Output the [x, y] coordinate of the center of the cell containing the given text.  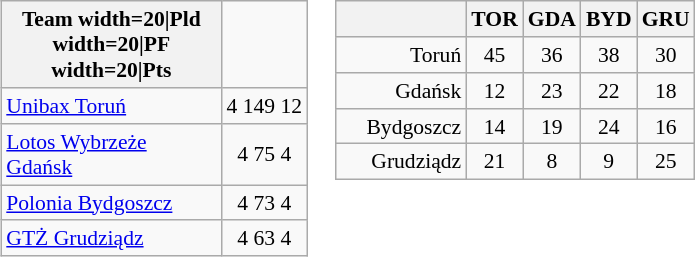
Polonia Bydgoszcz [111, 203]
30 [666, 55]
Unibax Toruń [111, 106]
Bydgoszcz [401, 126]
16 [666, 126]
TOR [494, 19]
GRU [666, 19]
4 75 4 [264, 154]
4 73 4 [264, 203]
18 [666, 91]
21 [494, 162]
4 149 12 [264, 106]
38 [609, 55]
14 [494, 126]
4 63 4 [264, 238]
BYD [609, 19]
36 [552, 55]
Team width=20|Pld width=20|PF width=20|Pts [111, 44]
8 [552, 162]
GDA [552, 19]
23 [552, 91]
Lotos Wybrzeże Gdańsk [111, 154]
12 [494, 91]
19 [552, 126]
24 [609, 126]
9 [609, 162]
22 [609, 91]
45 [494, 55]
GTŻ Grudziądz [111, 238]
Toruń [401, 55]
25 [666, 162]
Gdańsk [401, 91]
Grudziądz [401, 162]
